Identify which cell holds the provided text, then report its [x, y] central coordinate. 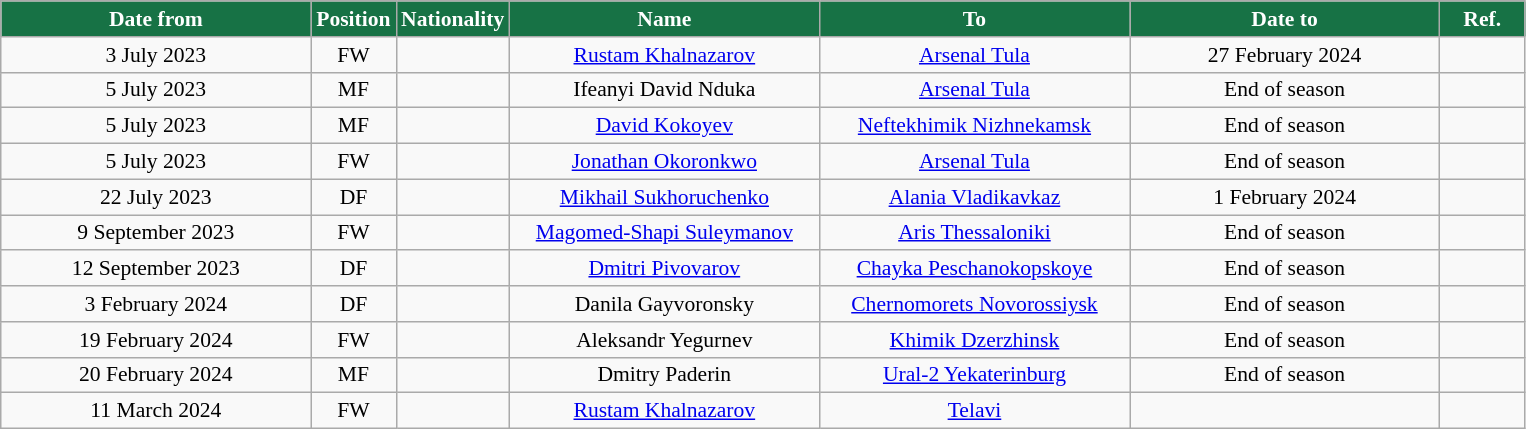
3 February 2024 [156, 304]
3 July 2023 [156, 55]
Ural-2 Yekaterinburg [974, 375]
27 February 2024 [1285, 55]
Nationality [452, 19]
9 September 2023 [156, 233]
Chernomorets Novorossiysk [974, 304]
Chayka Peschanokopskoye [974, 269]
Mikhail Sukhoruchenko [664, 197]
Telavi [974, 411]
Magomed-Shapi Suleymanov [664, 233]
19 February 2024 [156, 340]
Ifeanyi David Nduka [664, 90]
11 March 2024 [156, 411]
1 February 2024 [1285, 197]
Aris Thessaloniki [974, 233]
Position [354, 19]
22 July 2023 [156, 197]
Khimik Dzerzhinsk [974, 340]
Danila Gayvoronsky [664, 304]
Ref. [1482, 19]
20 February 2024 [156, 375]
Dmitry Paderin [664, 375]
Aleksandr Yegurnev [664, 340]
David Kokoyev [664, 126]
Jonathan Okoronkwo [664, 162]
12 September 2023 [156, 269]
Name [664, 19]
Dmitri Pivovarov [664, 269]
To [974, 19]
Date from [156, 19]
Alania Vladikavkaz [974, 197]
Neftekhimik Nizhnekamsk [974, 126]
Date to [1285, 19]
